Return the (X, Y) coordinate for the center point of the cell that contains the specified text.  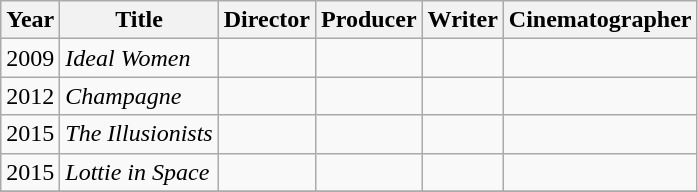
Cinematographer (600, 20)
2009 (30, 58)
Champagne (139, 96)
The Illusionists (139, 134)
Title (139, 20)
Year (30, 20)
Director (266, 20)
Producer (368, 20)
Lottie in Space (139, 172)
2012 (30, 96)
Writer (462, 20)
Ideal Women (139, 58)
